For the text-containing cell, return its midpoint in [X, Y] coordinate format. 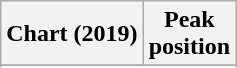
Peakposition [189, 34]
Chart (2019) [72, 34]
